Extract the (X, Y) coordinate from the center of the cell holding the provided text.  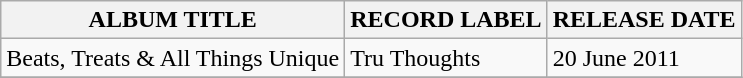
Beats, Treats & All Things Unique (173, 58)
ALBUM TITLE (173, 20)
Tru Thoughts (446, 58)
RELEASE DATE (644, 20)
RECORD LABEL (446, 20)
20 June 2011 (644, 58)
